From the cell containing the given text, extract its center point as (x, y) coordinate. 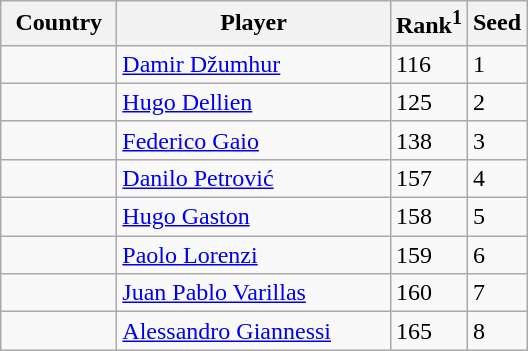
158 (428, 217)
138 (428, 140)
Country (59, 24)
Federico Gaio (254, 140)
Damir Džumhur (254, 64)
Hugo Gaston (254, 217)
159 (428, 255)
Paolo Lorenzi (254, 255)
2 (496, 102)
8 (496, 331)
Hugo Dellien (254, 102)
157 (428, 178)
3 (496, 140)
Seed (496, 24)
4 (496, 178)
Juan Pablo Varillas (254, 293)
Danilo Petrović (254, 178)
Rank1 (428, 24)
160 (428, 293)
165 (428, 331)
125 (428, 102)
Player (254, 24)
7 (496, 293)
1 (496, 64)
6 (496, 255)
Alessandro Giannessi (254, 331)
116 (428, 64)
5 (496, 217)
